Locate the cell with the specified text and output its (X, Y) center coordinate. 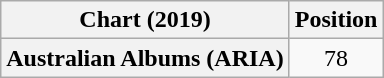
Australian Albums (ARIA) (145, 58)
78 (336, 58)
Chart (2019) (145, 20)
Position (336, 20)
